Capture the cell that displays the provided text and extract its [x, y] central coordinate. 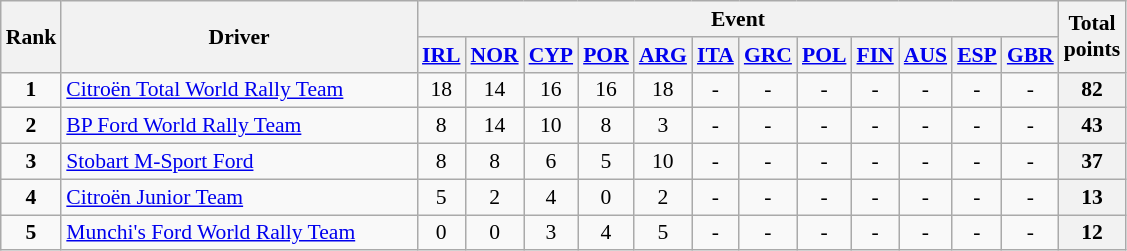
POL [824, 55]
ITA [716, 55]
IRL [442, 55]
BP Ford World Rally Team [239, 126]
Totalpoints [1092, 36]
Stobart M-Sport Ford [239, 162]
Event [738, 19]
GBR [1030, 55]
Driver [239, 36]
POR [606, 55]
Citroën Total World Rally Team [239, 90]
13 [1092, 197]
Munchi's Ford World Rally Team [239, 233]
CYP [551, 55]
37 [1092, 162]
82 [1092, 90]
FIN [874, 55]
43 [1092, 126]
Rank [32, 36]
ESP [977, 55]
AUS [926, 55]
6 [551, 162]
1 [32, 90]
ARG [663, 55]
Citroën Junior Team [239, 197]
NOR [495, 55]
GRC [768, 55]
12 [1092, 233]
